Provide the (X, Y) coordinate of the cell's center where the given text is located.  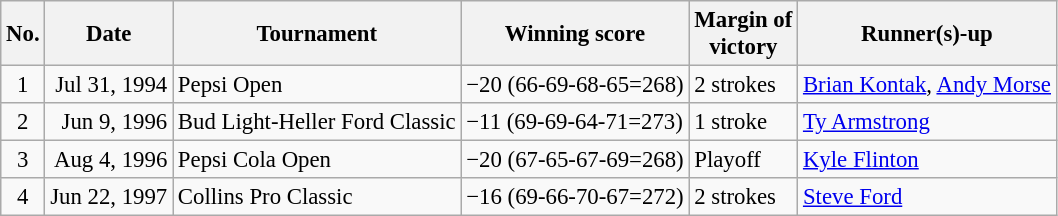
Brian Kontak, Andy Morse (928, 85)
Kyle Flinton (928, 160)
Playoff (744, 160)
2 (23, 122)
−11 (69-69-64-71=273) (575, 122)
Steve Ford (928, 197)
Ty Armstrong (928, 122)
Aug 4, 1996 (109, 160)
No. (23, 34)
Winning score (575, 34)
Jul 31, 1994 (109, 85)
−20 (66-69-68-65=268) (575, 85)
−16 (69-66-70-67=272) (575, 197)
Tournament (317, 34)
Runner(s)-up (928, 34)
4 (23, 197)
3 (23, 160)
Bud Light-Heller Ford Classic (317, 122)
Pepsi Open (317, 85)
−20 (67-65-67-69=268) (575, 160)
Jun 22, 1997 (109, 197)
1 (23, 85)
Date (109, 34)
Margin ofvictory (744, 34)
Pepsi Cola Open (317, 160)
Collins Pro Classic (317, 197)
1 stroke (744, 122)
Jun 9, 1996 (109, 122)
